Output the [x, y] coordinate of the center of the cell containing the given text.  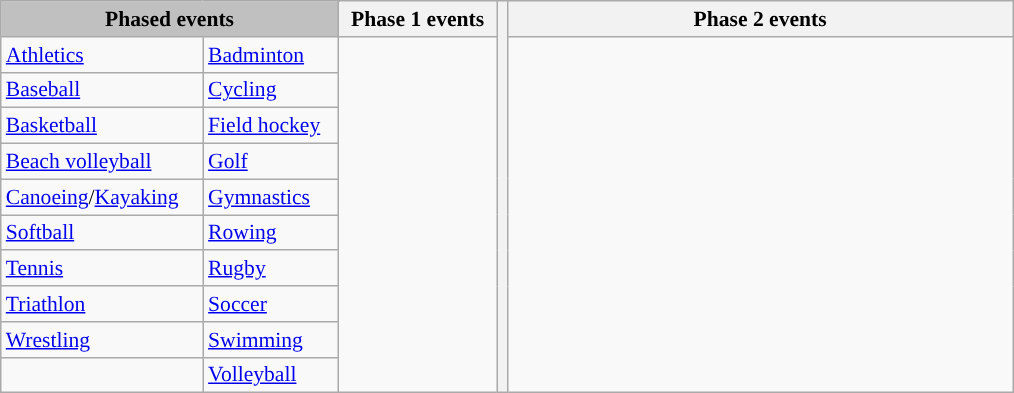
Soccer [270, 304]
Swimming [270, 340]
Badminton [270, 55]
Volleyball [270, 375]
Field hockey [270, 126]
Cycling [270, 90]
Athletics [102, 55]
Tennis [102, 269]
Softball [102, 233]
Phase 1 events [418, 19]
Gymnastics [270, 197]
Triathlon [102, 304]
Basketball [102, 126]
Beach volleyball [102, 162]
Rowing [270, 233]
Baseball [102, 90]
Canoeing/Kayaking [102, 197]
Rugby [270, 269]
Wrestling [102, 340]
Phased events [170, 19]
Golf [270, 162]
Phase 2 events [760, 19]
